From the cell containing the given text, extract its center point as (X, Y) coordinate. 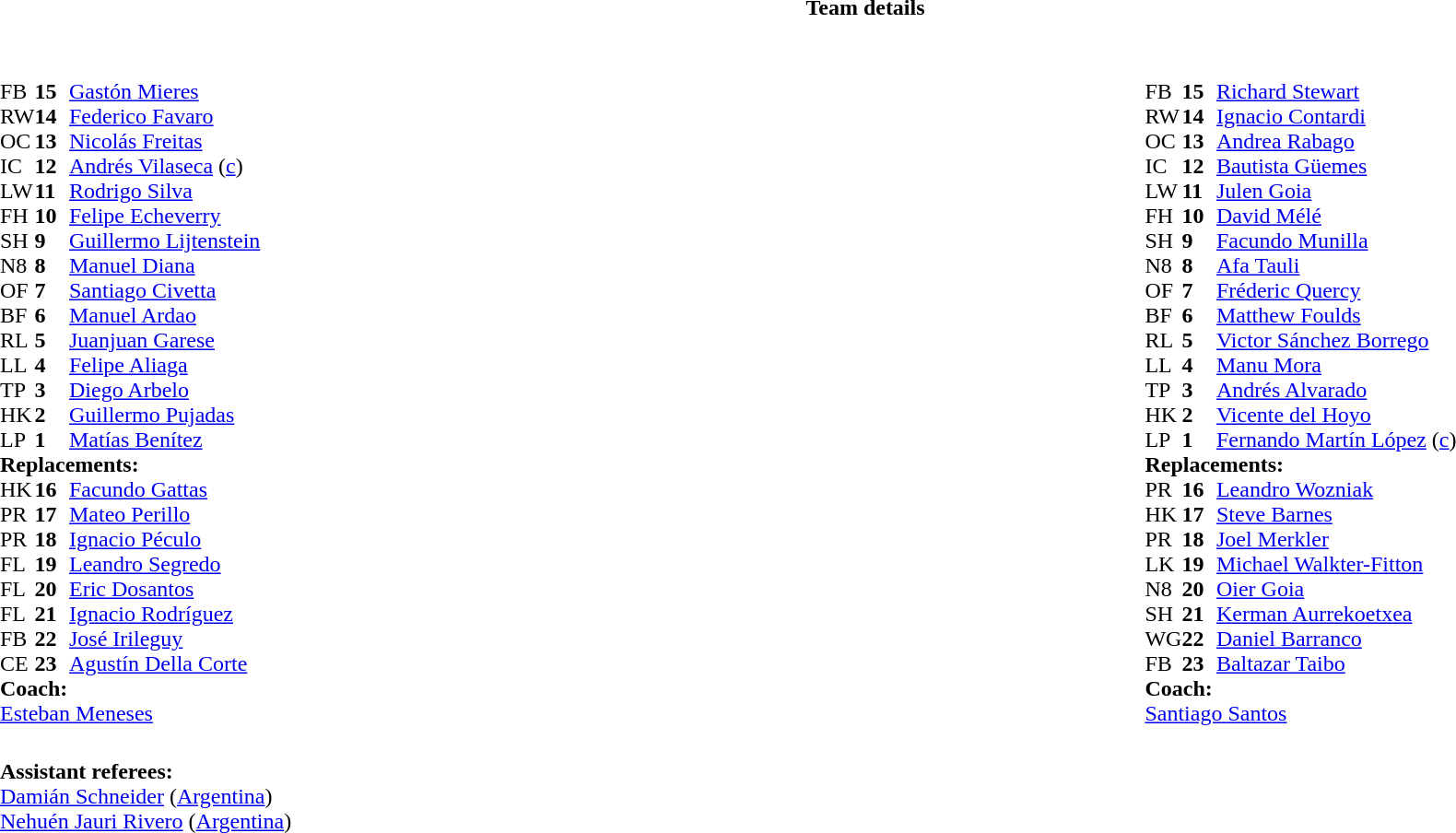
Facundo Gattas (164, 490)
Juanjuan Garese (164, 341)
Guillermo Pujadas (164, 415)
Ignacio Péculo (164, 540)
Santiago Santos (1300, 713)
Felipe Aliaga (164, 365)
Santiago Civetta (164, 291)
Rodrigo Silva (164, 192)
Mateo Perillo (164, 514)
CE (18, 663)
Eric Dosantos (164, 590)
José Irileguy (164, 639)
Diego Arbelo (164, 391)
Leandro Segredo (164, 564)
Matías Benítez (164, 440)
Gastón Mieres (164, 92)
Federico Favaro (164, 116)
WG (1163, 639)
Ignacio Rodríguez (164, 614)
Felipe Echeverry (164, 216)
Agustín Della Corte (164, 663)
Manuel Ardao (164, 315)
Manuel Diana (164, 265)
Nicolás Freitas (164, 142)
Andrés Vilaseca (c) (164, 166)
Esteban Meneses (130, 713)
LK (1163, 564)
Guillermo Lijtenstein (164, 241)
